Return (X, Y) of the center of cell containing provided text 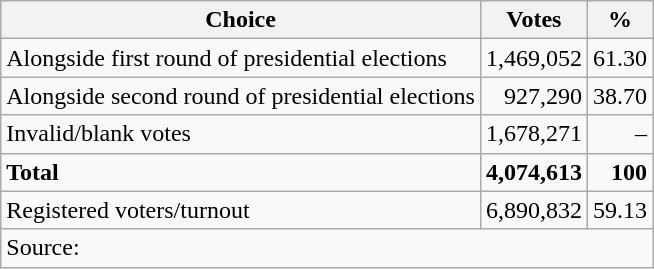
Registered voters/turnout (241, 210)
Alongside second round of presidential elections (241, 96)
Source: (327, 248)
61.30 (620, 58)
Total (241, 172)
% (620, 20)
Invalid/blank votes (241, 134)
Alongside first round of presidential elections (241, 58)
38.70 (620, 96)
100 (620, 172)
Votes (534, 20)
927,290 (534, 96)
4,074,613 (534, 172)
1,469,052 (534, 58)
1,678,271 (534, 134)
– (620, 134)
6,890,832 (534, 210)
59.13 (620, 210)
Choice (241, 20)
